For the text-containing cell, return its midpoint in (X, Y) coordinate format. 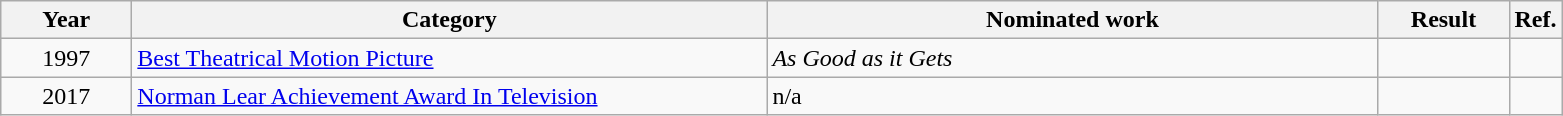
As Good as it Gets (1072, 58)
Result (1444, 20)
Year (66, 20)
1997 (66, 58)
Best Theatrical Motion Picture (450, 58)
2017 (66, 96)
Category (450, 20)
Norman Lear Achievement Award In Television (450, 96)
n/a (1072, 96)
Ref. (1536, 20)
Nominated work (1072, 20)
